Scan for the cell matching the given text and deliver its (X, Y) coordinate at center. 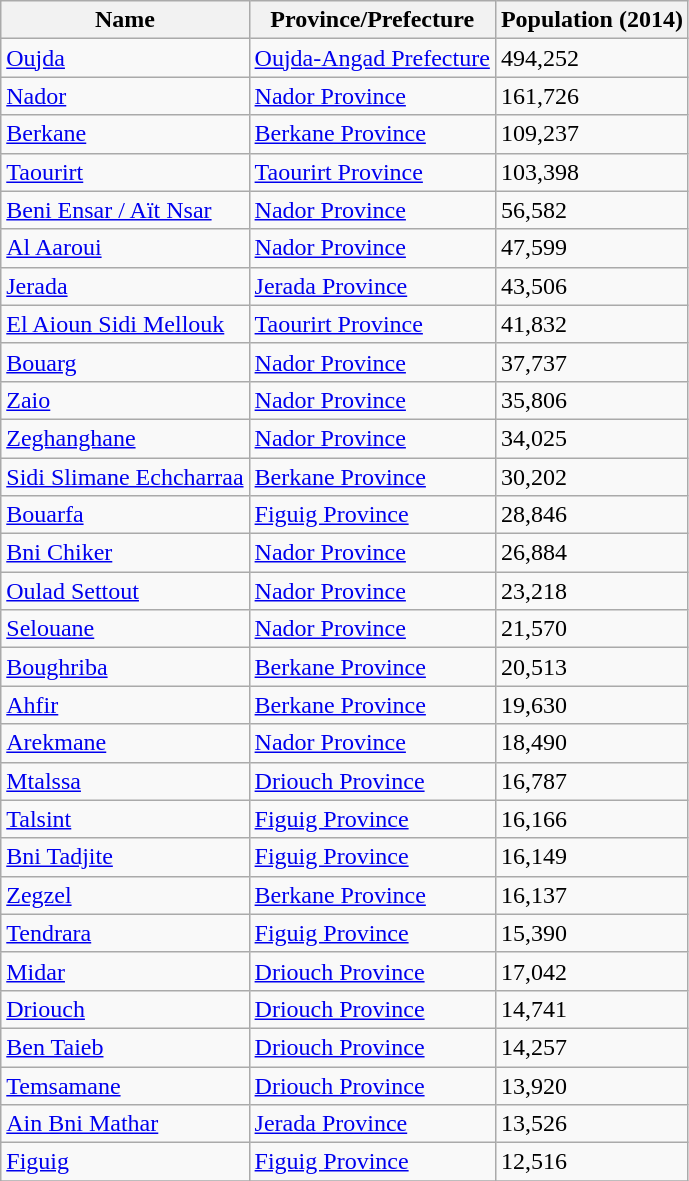
12,516 (592, 1162)
26,884 (592, 553)
28,846 (592, 515)
14,257 (592, 1047)
Bouarfa (125, 515)
Talsint (125, 819)
16,137 (592, 895)
Population (2014) (592, 20)
47,599 (592, 248)
Sidi Slimane Echcharraa (125, 477)
Berkane (125, 134)
21,570 (592, 629)
34,025 (592, 438)
16,787 (592, 781)
Name (125, 20)
Figuig (125, 1162)
18,490 (592, 743)
Province/Prefecture (372, 20)
35,806 (592, 400)
Ain Bni Mathar (125, 1124)
Mtalssa (125, 781)
13,526 (592, 1124)
Driouch (125, 1009)
Bouarg (125, 362)
20,513 (592, 667)
Boughriba (125, 667)
Taourirt (125, 172)
109,237 (592, 134)
103,398 (592, 172)
Temsamane (125, 1085)
Beni Ensar / Aït Nsar (125, 210)
Oujda (125, 58)
16,149 (592, 857)
Ahfir (125, 705)
41,832 (592, 324)
Jerada (125, 286)
Al Aaroui (125, 248)
494,252 (592, 58)
15,390 (592, 933)
Midar (125, 971)
El Aioun Sidi Mellouk (125, 324)
13,920 (592, 1085)
19,630 (592, 705)
Bni Chiker (125, 553)
Oujda-Angad Prefecture (372, 58)
37,737 (592, 362)
17,042 (592, 971)
Oulad Settout (125, 591)
30,202 (592, 477)
Ben Taieb (125, 1047)
161,726 (592, 96)
23,218 (592, 591)
16,166 (592, 819)
Zegzel (125, 895)
Zeghanghane (125, 438)
Tendrara (125, 933)
43,506 (592, 286)
Selouane (125, 629)
Bni Tadjite (125, 857)
Arekmane (125, 743)
56,582 (592, 210)
14,741 (592, 1009)
Nador (125, 96)
Zaio (125, 400)
